Return the [x, y] coordinate for the center point of the cell that contains the specified text.  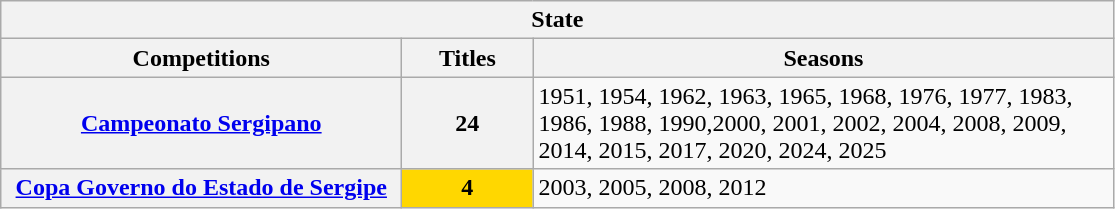
24 [468, 123]
2003, 2005, 2008, 2012 [824, 188]
Campeonato Sergipano [202, 123]
4 [468, 188]
1951, 1954, 1962, 1963, 1965, 1968, 1976, 1977, 1983, 1986, 1988, 1990,2000, 2001, 2002, 2004, 2008, 2009, 2014, 2015, 2017, 2020, 2024, 2025 [824, 123]
Copa Governo do Estado de Sergipe [202, 188]
Seasons [824, 58]
Competitions [202, 58]
Titles [468, 58]
State [558, 20]
